Find where the given text appears and provide that cell's center as (x, y) coordinate. 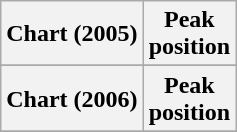
Chart (2005) (72, 34)
Chart (2006) (72, 98)
